Return [x, y] of the center of cell containing provided text 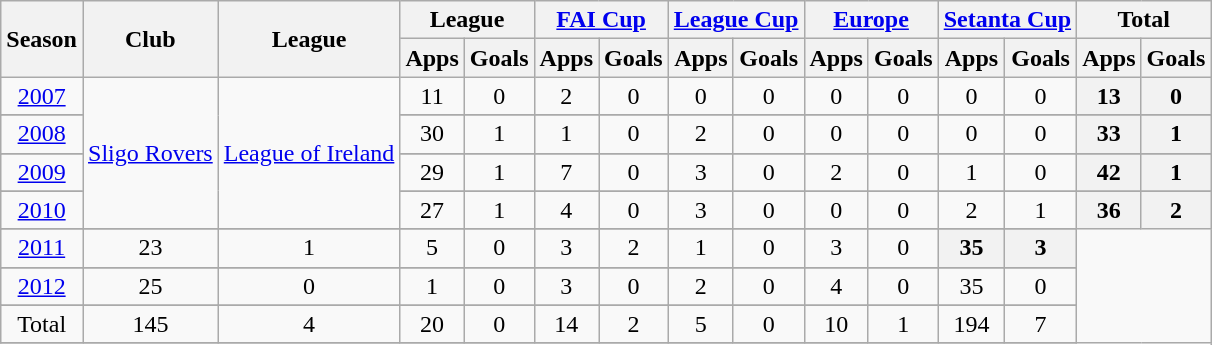
2007 [42, 96]
11 [432, 96]
33 [1109, 134]
FAI Cup [601, 20]
29 [432, 172]
Europe [871, 20]
23 [150, 248]
10 [836, 324]
25 [150, 286]
2009 [42, 172]
Sligo Rovers [150, 153]
42 [1109, 172]
36 [1109, 210]
2010 [42, 210]
13 [1109, 96]
194 [971, 324]
27 [432, 210]
League of Ireland [309, 153]
20 [432, 324]
145 [150, 324]
14 [566, 324]
Club [150, 39]
Setanta Cup [1007, 20]
League Cup [736, 20]
2012 [42, 286]
30 [432, 134]
2008 [42, 134]
Season [42, 39]
2011 [42, 248]
